Identify which cell holds the provided text, then report its [X, Y] central coordinate. 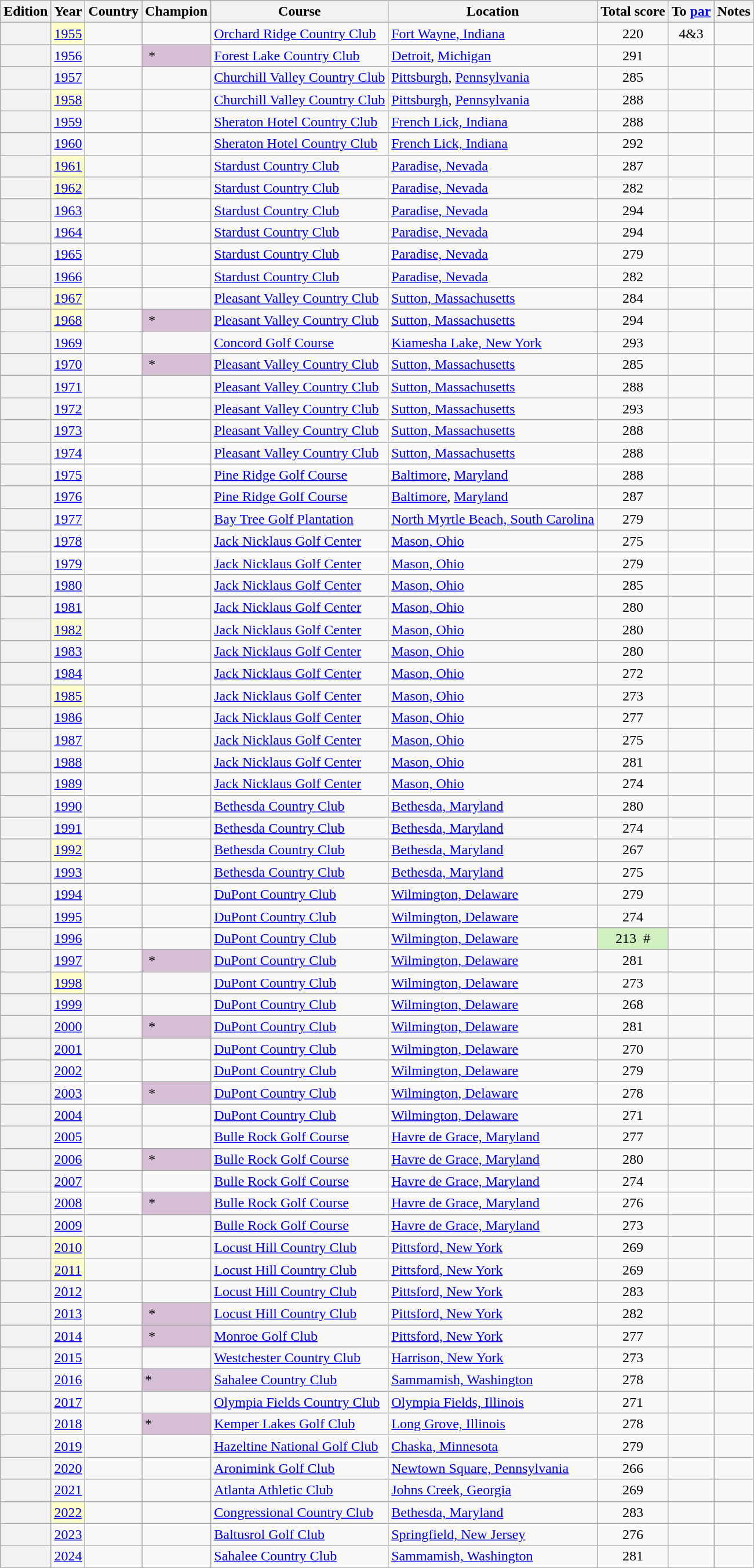
Concord Golf Course [300, 343]
2018 [68, 1424]
2015 [68, 1358]
1976 [68, 497]
1993 [68, 872]
1977 [68, 519]
1987 [68, 740]
2002 [68, 1071]
2008 [68, 1203]
2022 [68, 1512]
Kemper Lakes Golf Club [300, 1424]
Westchester Country Club [300, 1358]
Course [300, 12]
1969 [68, 343]
1991 [68, 828]
1979 [68, 563]
2010 [68, 1247]
To par [691, 12]
1968 [68, 321]
1989 [68, 784]
272 [633, 674]
1984 [68, 674]
Baltusrol Golf Club [300, 1534]
270 [633, 1049]
Orchard Ridge Country Club [300, 34]
1958 [68, 100]
Year [68, 12]
1988 [68, 762]
Total score [633, 12]
1966 [68, 277]
1994 [68, 894]
Notes [734, 12]
1997 [68, 960]
Country [114, 12]
1955 [68, 34]
Johns Creek, Georgia [493, 1490]
1992 [68, 850]
1961 [68, 166]
2013 [68, 1313]
1965 [68, 254]
1990 [68, 806]
Newtown Square, Pennsylvania [493, 1468]
2007 [68, 1181]
Location [493, 12]
1986 [68, 718]
1982 [68, 629]
Edition [26, 12]
Olympia Fields, Illinois [493, 1402]
1956 [68, 56]
1972 [68, 409]
1967 [68, 299]
1957 [68, 78]
2023 [68, 1534]
Chaska, Minnesota [493, 1446]
2001 [68, 1049]
2006 [68, 1159]
Long Grove, Illinois [493, 1424]
267 [633, 850]
Olympia Fields Country Club [300, 1402]
2017 [68, 1402]
266 [633, 1468]
268 [633, 1005]
Fort Wayne, Indiana [493, 34]
North Myrtle Beach, South Carolina [493, 519]
220 [633, 34]
Springfield, New Jersey [493, 1534]
1970 [68, 365]
1981 [68, 607]
2024 [68, 1556]
Hazeltine National Golf Club [300, 1446]
2009 [68, 1225]
1963 [68, 210]
1978 [68, 541]
292 [633, 144]
2014 [68, 1335]
2012 [68, 1291]
Kiamesha Lake, New York [493, 343]
1962 [68, 188]
291 [633, 56]
1964 [68, 232]
2003 [68, 1093]
1998 [68, 983]
1985 [68, 696]
1996 [68, 938]
4&3 [691, 34]
1974 [68, 453]
2011 [68, 1269]
1960 [68, 144]
213 # [633, 938]
Champion [176, 12]
Bay Tree Golf Plantation [300, 519]
2020 [68, 1468]
2021 [68, 1490]
1973 [68, 431]
Harrison, New York [493, 1358]
2005 [68, 1137]
2004 [68, 1115]
2000 [68, 1027]
Monroe Golf Club [300, 1335]
2019 [68, 1446]
1995 [68, 916]
Detroit, Michigan [493, 56]
1999 [68, 1005]
1983 [68, 652]
Forest Lake Country Club [300, 56]
1971 [68, 387]
1980 [68, 585]
Aronimink Golf Club [300, 1468]
Atlanta Athletic Club [300, 1490]
2016 [68, 1380]
Congressional Country Club [300, 1512]
1975 [68, 475]
1959 [68, 122]
284 [633, 299]
